Determine the [X, Y] coordinate at the center of the cell enclosing the given text.  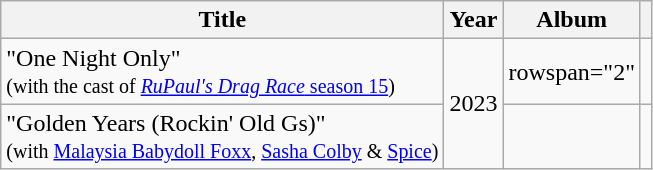
2023 [474, 104]
"One Night Only"(with the cast of RuPaul's Drag Race season 15) [222, 72]
Year [474, 20]
"Golden Years (Rockin' Old Gs)"(with Malaysia Babydoll Foxx, Sasha Colby & Spice) [222, 136]
Album [572, 20]
rowspan="2" [572, 72]
Title [222, 20]
